Determine the [x, y] coordinate at the center of the cell enclosing the given text.  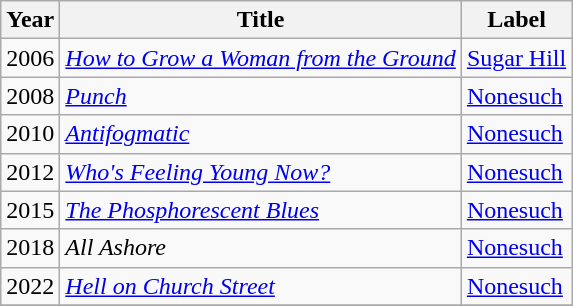
2010 [30, 134]
Punch [261, 96]
Sugar Hill [516, 58]
The Phosphorescent Blues [261, 210]
2012 [30, 172]
2022 [30, 286]
2008 [30, 96]
2018 [30, 248]
All Ashore [261, 248]
Who's Feeling Young Now? [261, 172]
Antifogmatic [261, 134]
Year [30, 20]
Label [516, 20]
2006 [30, 58]
2015 [30, 210]
How to Grow a Woman from the Ground [261, 58]
Hell on Church Street [261, 286]
Title [261, 20]
